Search for the cell housing the specified text and yield its [X, Y] center coordinate. 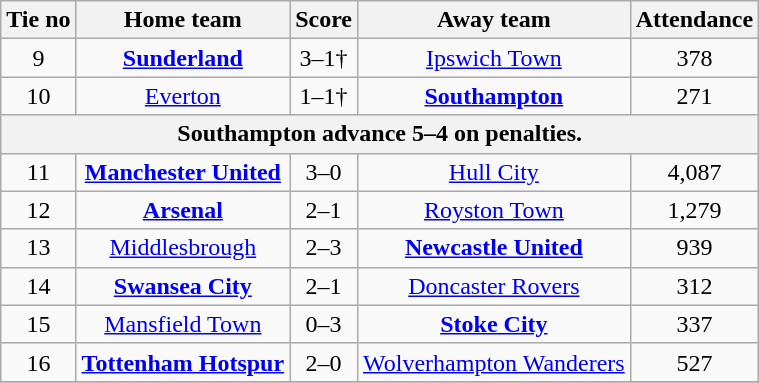
14 [38, 286]
Doncaster Rovers [494, 286]
Wolverhampton Wanderers [494, 362]
2–0 [324, 362]
Swansea City [183, 286]
4,087 [694, 172]
15 [38, 324]
1–1† [324, 96]
312 [694, 286]
3–1† [324, 58]
Score [324, 20]
Arsenal [183, 210]
13 [38, 248]
271 [694, 96]
939 [694, 248]
Newcastle United [494, 248]
Manchester United [183, 172]
1,279 [694, 210]
527 [694, 362]
3–0 [324, 172]
Sunderland [183, 58]
16 [38, 362]
Ipswich Town [494, 58]
Tie no [38, 20]
378 [694, 58]
Southampton advance 5–4 on penalties. [380, 134]
Attendance [694, 20]
10 [38, 96]
Away team [494, 20]
Middlesbrough [183, 248]
Stoke City [494, 324]
Hull City [494, 172]
Southampton [494, 96]
Everton [183, 96]
9 [38, 58]
Mansfield Town [183, 324]
Royston Town [494, 210]
11 [38, 172]
2–3 [324, 248]
Home team [183, 20]
Tottenham Hotspur [183, 362]
12 [38, 210]
0–3 [324, 324]
337 [694, 324]
